Identify which cell holds the provided text, then report its (x, y) central coordinate. 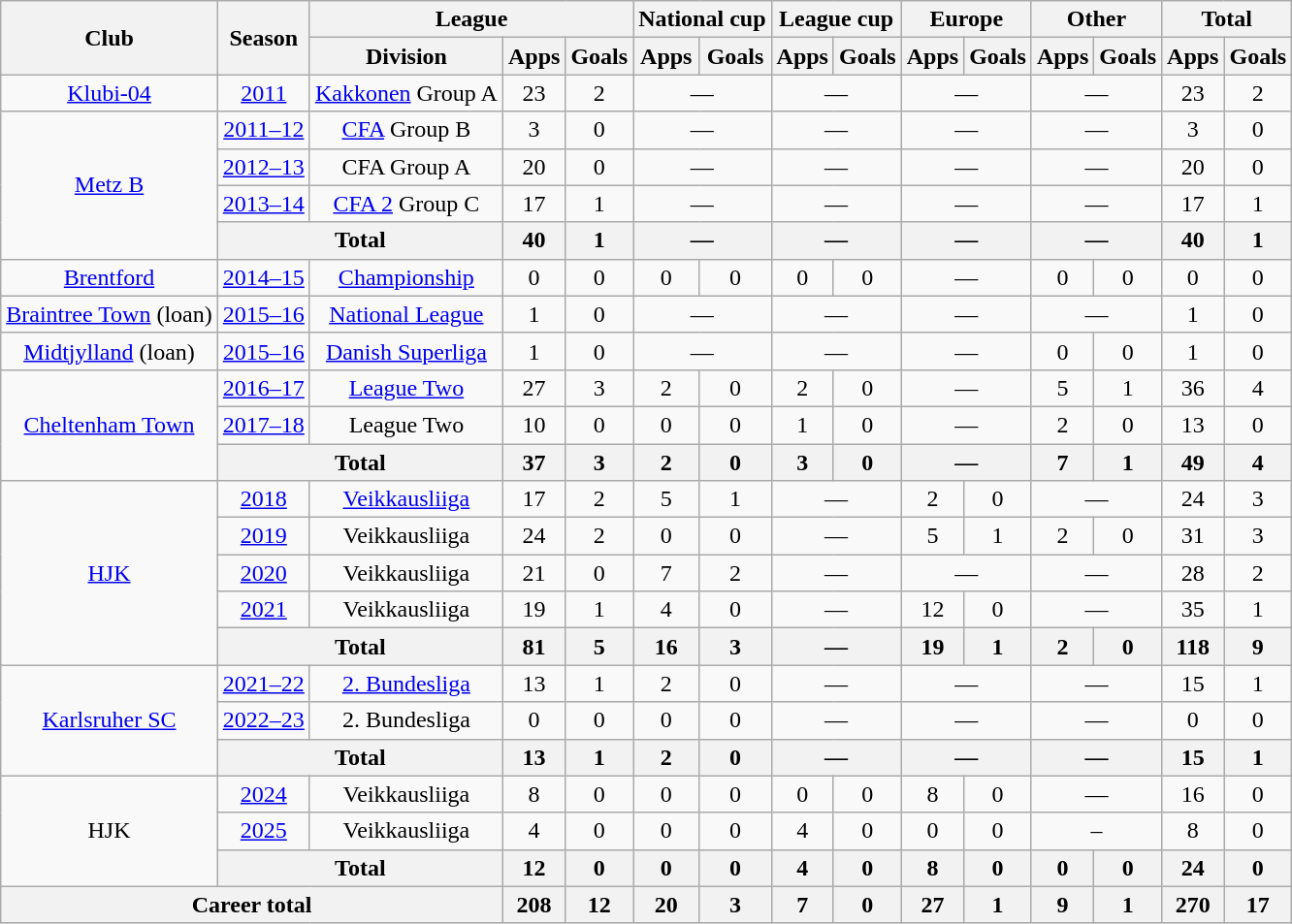
Other (1096, 19)
31 (1193, 536)
208 (533, 905)
Club (110, 38)
Season (264, 38)
37 (533, 462)
2019 (264, 536)
270 (1193, 905)
2020 (264, 573)
Danish Superliga (405, 351)
2022–23 (264, 720)
81 (533, 647)
10 (533, 425)
35 (1193, 610)
2016–17 (264, 388)
2025 (264, 831)
League (471, 19)
Kakkonen Group A (405, 93)
League cup (836, 19)
Cheltenham Town (110, 425)
36 (1193, 388)
2013–14 (264, 204)
2021–22 (264, 684)
Klubi-04 (110, 93)
CFA 2 Group C (405, 204)
Division (405, 56)
Brentford (110, 277)
Braintree Town (loan) (110, 314)
2012–13 (264, 167)
2011–12 (264, 130)
2014–15 (264, 277)
Championship (405, 277)
Midtjylland (loan) (110, 351)
Karlsruher SC (110, 720)
28 (1193, 573)
Europe (966, 19)
Metz B (110, 185)
CFA Group A (405, 167)
2018 (264, 499)
2021 (264, 610)
2024 (264, 794)
Career total (252, 905)
CFA Group B (405, 130)
2011 (264, 93)
21 (533, 573)
– (1096, 831)
2017–18 (264, 425)
118 (1193, 647)
National cup (702, 19)
49 (1193, 462)
National League (405, 314)
